Detect which cell encompasses the target text, then output its (X, Y) center coordinate. 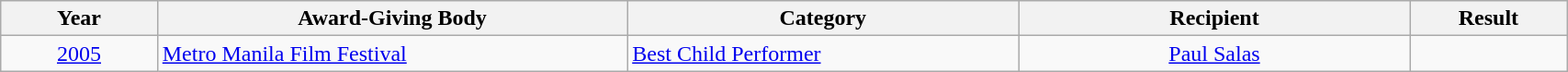
Paul Salas (1214, 54)
Award-Giving Body (391, 18)
Best Child Performer (823, 54)
Year (79, 18)
Result (1488, 18)
Metro Manila Film Festival (391, 54)
Recipient (1214, 18)
2005 (79, 54)
Category (823, 18)
